Detect which cell encompasses the target text, then output its [x, y] center coordinate. 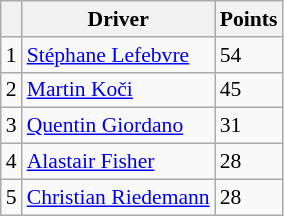
4 [12, 162]
Stéphane Lefebvre [118, 55]
1 [12, 55]
5 [12, 197]
Points [249, 19]
3 [12, 126]
31 [249, 126]
Driver [118, 19]
2 [12, 90]
Quentin Giordano [118, 126]
Alastair Fisher [118, 162]
45 [249, 90]
54 [249, 55]
Martin Koči [118, 90]
Christian Riedemann [118, 197]
